Output the (x, y) coordinate of the center of the cell containing the given text.  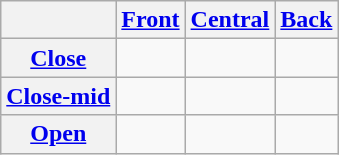
Back (306, 20)
Open (58, 134)
Central (230, 20)
Close (58, 58)
Close-mid (58, 96)
Front (150, 20)
